Provide the [x, y] coordinate of the cell's center where the given text is located.  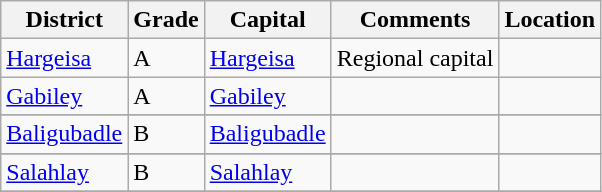
Capital [268, 20]
Grade [166, 20]
Comments [415, 20]
Location [550, 20]
Regional capital [415, 58]
District [64, 20]
